Return (X, Y) of the center of cell containing provided text 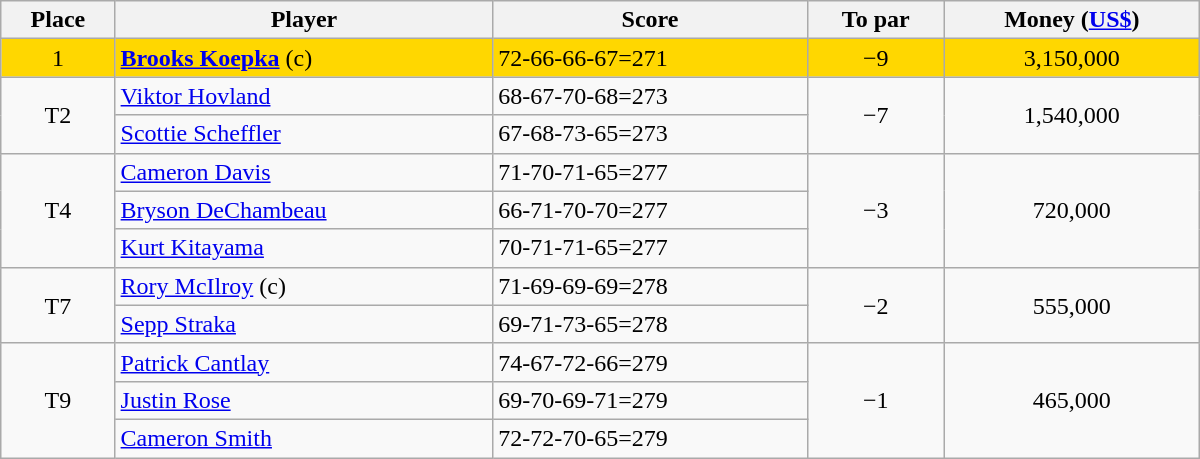
To par (876, 20)
Sepp Straka (304, 324)
3,150,000 (1072, 58)
Player (304, 20)
Score (650, 20)
Viktor Hovland (304, 96)
T4 (58, 210)
Brooks Koepka (c) (304, 58)
Bryson DeChambeau (304, 210)
−1 (876, 400)
72-66-66-67=271 (650, 58)
72-72-70-65=279 (650, 438)
Money (US$) (1072, 20)
Patrick Cantlay (304, 362)
T9 (58, 400)
74-67-72-66=279 (650, 362)
1 (58, 58)
−7 (876, 115)
68-67-70-68=273 (650, 96)
71-70-71-65=277 (650, 172)
Justin Rose (304, 400)
Cameron Davis (304, 172)
−3 (876, 210)
1,540,000 (1072, 115)
66-71-70-70=277 (650, 210)
−2 (876, 305)
69-71-73-65=278 (650, 324)
71-69-69-69=278 (650, 286)
465,000 (1072, 400)
Scottie Scheffler (304, 134)
Cameron Smith (304, 438)
T2 (58, 115)
−9 (876, 58)
Kurt Kitayama (304, 248)
69-70-69-71=279 (650, 400)
Rory McIlroy (c) (304, 286)
555,000 (1072, 305)
70-71-71-65=277 (650, 248)
T7 (58, 305)
Place (58, 20)
720,000 (1072, 210)
67-68-73-65=273 (650, 134)
